From the cell containing the given text, extract its center point as [x, y] coordinate. 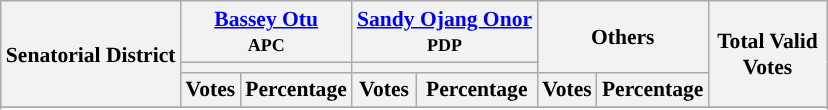
Senatorial District [91, 54]
Others [622, 36]
Bassey OtuAPC [266, 32]
Sandy Ojang OnorPDP [444, 32]
Total Valid Votes [767, 54]
